Capture the cell that displays the provided text and extract its [x, y] central coordinate. 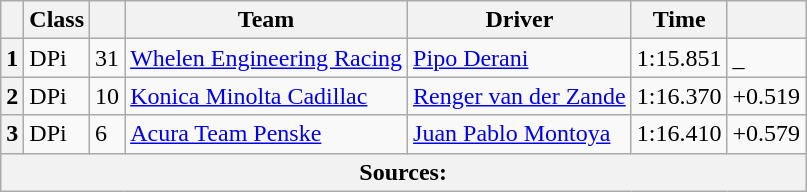
_ [766, 58]
2 [12, 96]
10 [108, 96]
31 [108, 58]
Time [679, 20]
6 [108, 134]
Acura Team Penske [266, 134]
Whelen Engineering Racing [266, 58]
+0.519 [766, 96]
1:16.370 [679, 96]
3 [12, 134]
Juan Pablo Montoya [520, 134]
1:15.851 [679, 58]
+0.579 [766, 134]
1:16.410 [679, 134]
1 [12, 58]
Driver [520, 20]
Class [57, 20]
Renger van der Zande [520, 96]
Sources: [404, 172]
Konica Minolta Cadillac [266, 96]
Team [266, 20]
Pipo Derani [520, 58]
